Search for the cell housing the specified text and yield its [X, Y] center coordinate. 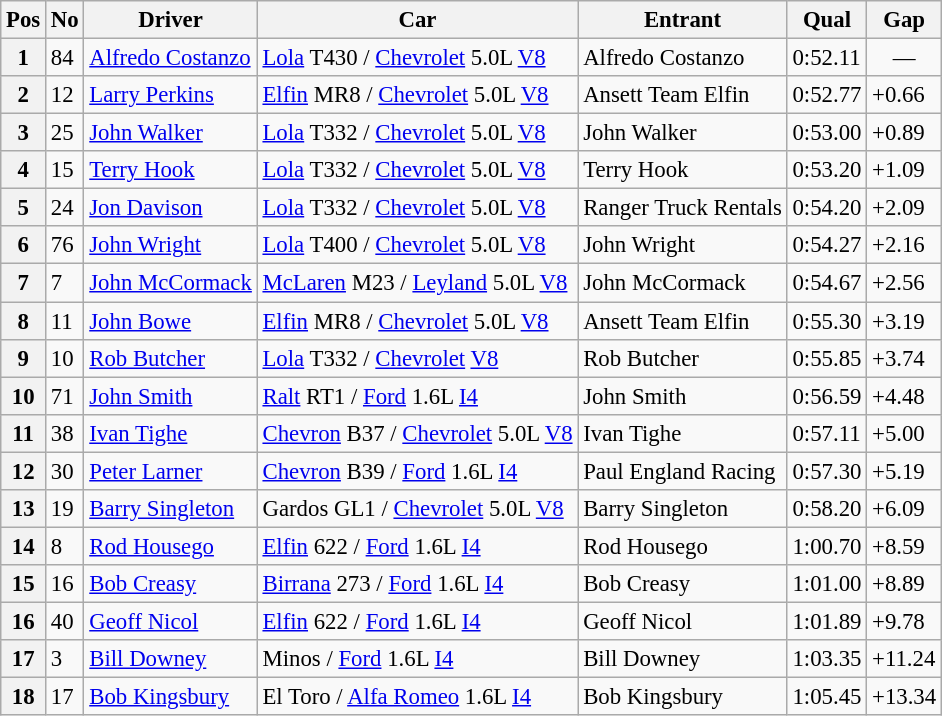
5 [24, 208]
No [65, 20]
+3.19 [904, 321]
9 [24, 358]
Driver [170, 20]
25 [65, 133]
14 [24, 546]
76 [65, 245]
+11.24 [904, 659]
0:52.77 [827, 95]
Lola T332 / Chevrolet V8 [418, 358]
Qual [827, 20]
24 [65, 208]
Peter Larner [170, 471]
40 [65, 621]
6 [24, 245]
1 [24, 58]
1:00.70 [827, 546]
84 [65, 58]
Jon Davison [170, 208]
2 [24, 95]
+13.34 [904, 697]
Minos / Ford 1.6L I4 [418, 659]
0:58.20 [827, 509]
1:01.00 [827, 584]
Lola T430 / Chevrolet 5.0L V8 [418, 58]
38 [65, 433]
1:05.45 [827, 697]
+2.16 [904, 245]
Lola T400 / Chevrolet 5.0L V8 [418, 245]
+9.78 [904, 621]
71 [65, 396]
30 [65, 471]
Ranger Truck Rentals [682, 208]
18 [24, 697]
+8.59 [904, 546]
0:55.85 [827, 358]
0:54.20 [827, 208]
+4.48 [904, 396]
+0.66 [904, 95]
El Toro / Alfa Romeo 1.6L I4 [418, 697]
Car [418, 20]
Paul England Racing [682, 471]
+0.89 [904, 133]
John Bowe [170, 321]
McLaren M23 / Leyland 5.0L V8 [418, 283]
+1.09 [904, 170]
0:57.30 [827, 471]
+2.09 [904, 208]
+6.09 [904, 509]
+5.19 [904, 471]
+8.89 [904, 584]
0:53.20 [827, 170]
Chevron B39 / Ford 1.6L I4 [418, 471]
0:57.11 [827, 433]
+5.00 [904, 433]
0:55.30 [827, 321]
+3.74 [904, 358]
Pos [24, 20]
1:01.89 [827, 621]
Ralt RT1 / Ford 1.6L I4 [418, 396]
0:56.59 [827, 396]
Chevron B37 / Chevrolet 5.0L V8 [418, 433]
Gap [904, 20]
Larry Perkins [170, 95]
+2.56 [904, 283]
— [904, 58]
0:53.00 [827, 133]
0:54.67 [827, 283]
1:03.35 [827, 659]
Gardos GL1 / Chevrolet 5.0L V8 [418, 509]
Birrana 273 / Ford 1.6L I4 [418, 584]
Entrant [682, 20]
4 [24, 170]
0:52.11 [827, 58]
19 [65, 509]
13 [24, 509]
0:54.27 [827, 245]
